Output the [X, Y] coordinate of the center of the cell containing the given text.  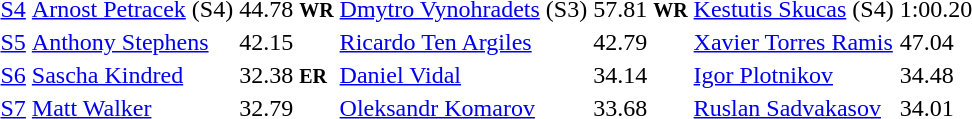
42.79 [640, 42]
Anthony Stephens [132, 42]
32.38 ER [286, 75]
34.14 [640, 75]
42.15 [286, 42]
Daniel Vidal [464, 75]
Sascha Kindred [132, 75]
Xavier Torres Ramis [794, 42]
Igor Plotnikov [794, 75]
Ricardo Ten Argiles [464, 42]
